Identify which cell holds the provided text, then report its (X, Y) central coordinate. 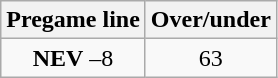
Pregame line (74, 20)
Over/under (210, 20)
NEV –8 (74, 58)
63 (210, 58)
